Output the [X, Y] coordinate of the center of the cell containing the given text.  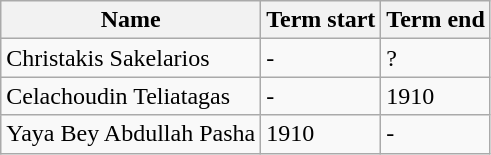
Term start [321, 20]
Celachoudin Teliatagas [131, 96]
Name [131, 20]
Yaya Bey Abdullah Pasha [131, 134]
Term end [436, 20]
? [436, 58]
Christakis Sakelarios [131, 58]
